Return [x, y] of the center of cell containing provided text 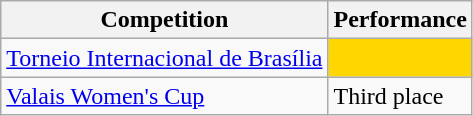
Torneio Internacional de Brasília [164, 58]
Valais Women's Cup [164, 96]
Performance [400, 20]
Third place [400, 96]
Competition [164, 20]
